Output the (X, Y) coordinate of the center of the cell containing the given text.  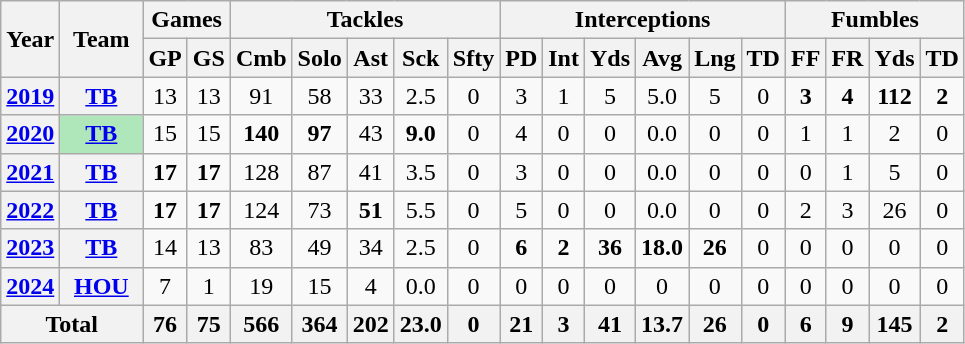
18.0 (662, 248)
75 (208, 324)
2021 (30, 172)
5.5 (420, 210)
Team (102, 39)
9.0 (420, 134)
97 (320, 134)
43 (370, 134)
2024 (30, 286)
GP (165, 58)
GS (208, 58)
Sck (420, 58)
34 (370, 248)
145 (894, 324)
Int (564, 58)
2022 (30, 210)
13.7 (662, 324)
Solo (320, 58)
Ast (370, 58)
5.0 (662, 96)
FF (805, 58)
Fumbles (874, 20)
33 (370, 96)
83 (261, 248)
51 (370, 210)
14 (165, 248)
91 (261, 96)
112 (894, 96)
9 (848, 324)
566 (261, 324)
2020 (30, 134)
PD (522, 58)
HOU (102, 286)
58 (320, 96)
73 (320, 210)
Year (30, 39)
140 (261, 134)
Games (186, 20)
Tackles (364, 20)
19 (261, 286)
Sfty (473, 58)
Total (72, 324)
Cmb (261, 58)
49 (320, 248)
7 (165, 286)
Lng (715, 58)
87 (320, 172)
21 (522, 324)
Avg (662, 58)
Interceptions (643, 20)
FR (848, 58)
2023 (30, 248)
124 (261, 210)
128 (261, 172)
23.0 (420, 324)
364 (320, 324)
2019 (30, 96)
36 (610, 248)
76 (165, 324)
3.5 (420, 172)
202 (370, 324)
